From the cell containing the given text, extract its center point as (x, y) coordinate. 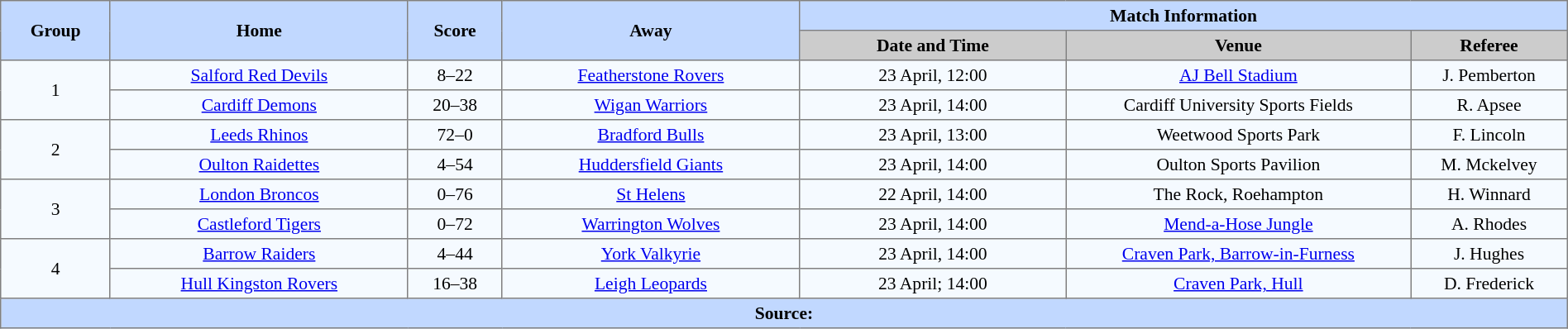
22 April, 14:00 (933, 194)
Barrow Raiders (259, 254)
J. Pemberton (1489, 75)
1 (56, 90)
Huddersfield Giants (651, 164)
Referee (1489, 45)
72–0 (455, 135)
R. Apsee (1489, 105)
Oulton Raidettes (259, 164)
Oulton Sports Pavilion (1239, 164)
3 (56, 209)
Salford Red Devils (259, 75)
23 April, 12:00 (933, 75)
23 April, 13:00 (933, 135)
Bradford Bulls (651, 135)
4–54 (455, 164)
Weetwood Sports Park (1239, 135)
Wigan Warriors (651, 105)
23 April; 14:00 (933, 284)
M. Mckelvey (1489, 164)
D. Frederick (1489, 284)
0–72 (455, 224)
Craven Park, Barrow-in-Furness (1239, 254)
Hull Kingston Rovers (259, 284)
Mend-a-Hose Jungle (1239, 224)
Leigh Leopards (651, 284)
F. Lincoln (1489, 135)
York Valkyrie (651, 254)
20–38 (455, 105)
0–76 (455, 194)
Craven Park, Hull (1239, 284)
Featherstone Rovers (651, 75)
4 (56, 269)
Home (259, 31)
Cardiff University Sports Fields (1239, 105)
H. Winnard (1489, 194)
8–22 (455, 75)
Cardiff Demons (259, 105)
J. Hughes (1489, 254)
Leeds Rhinos (259, 135)
St Helens (651, 194)
London Broncos (259, 194)
Match Information (1183, 16)
Venue (1239, 45)
The Rock, Roehampton (1239, 194)
2 (56, 150)
Group (56, 31)
Score (455, 31)
Warrington Wolves (651, 224)
AJ Bell Stadium (1239, 75)
A. Rhodes (1489, 224)
Source: (784, 313)
16–38 (455, 284)
Away (651, 31)
Date and Time (933, 45)
Castleford Tigers (259, 224)
4–44 (455, 254)
